Return (x, y) of the center of cell containing provided text 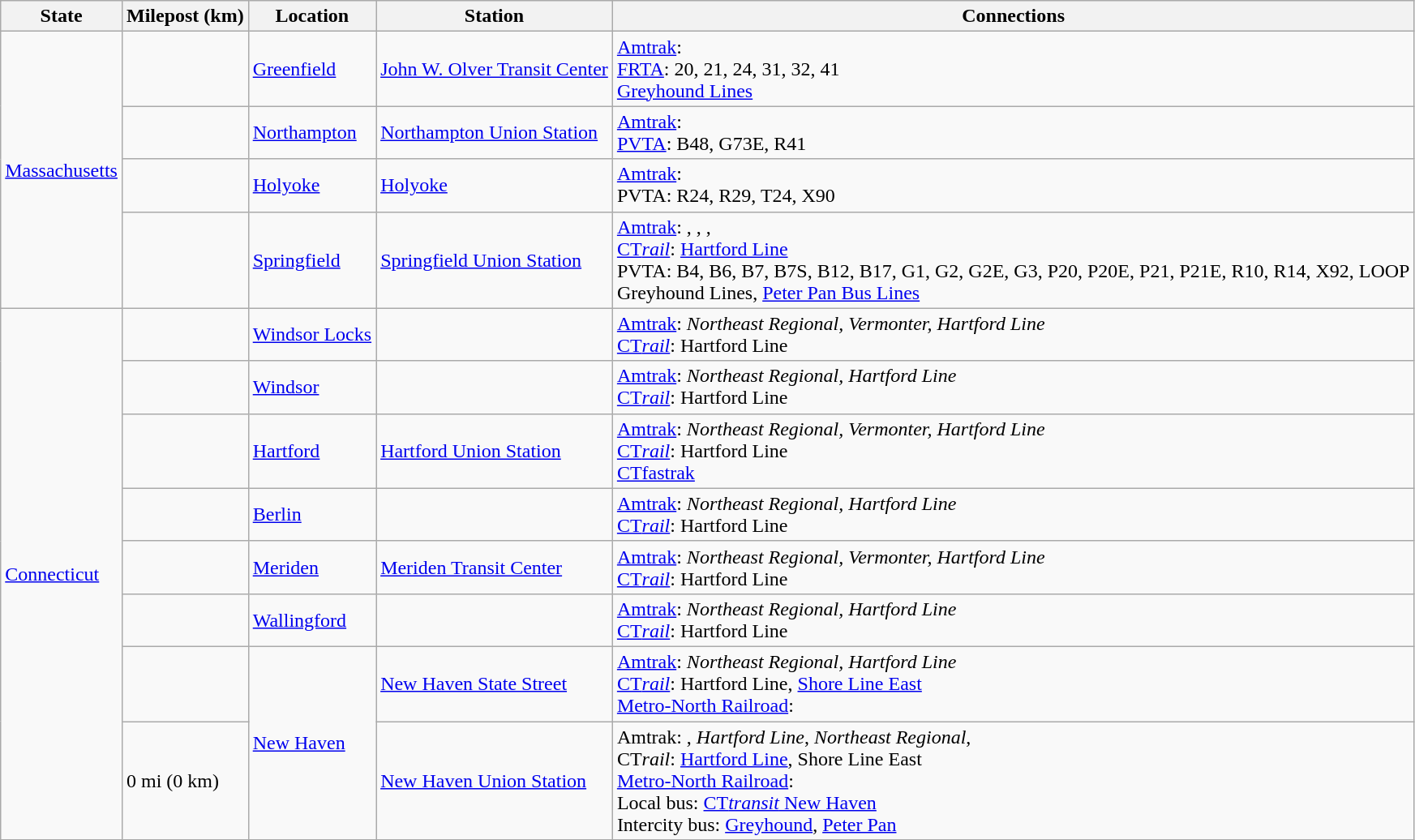
Connections (1014, 16)
Windsor Locks (311, 334)
Amtrak: FRTA: 20, 21, 24, 31, 32, 41 Greyhound Lines (1014, 69)
Springfield Union Station (495, 259)
Massachusetts (62, 170)
Amtrak: Northeast Regional, Hartford Line CTrail: Hartford Line, Shore Line East Metro-North Railroad: (1014, 684)
0 mi (0 km) (185, 781)
Berlin (311, 514)
Windsor (311, 388)
Northampton Union Station (495, 133)
Meriden Transit Center (495, 568)
John W. Olver Transit Center (495, 69)
Location (311, 16)
Meriden (311, 568)
Amtrak: Northeast Regional, Vermonter, Hartford Line CTrail: Hartford Line CTfastrak (1014, 451)
Springfield (311, 259)
Amtrak: PVTA: R24, R29, T24, X90 (1014, 185)
State (62, 16)
Greenfield (311, 69)
Hartford (311, 451)
Wallingford (311, 619)
Amtrak: PVTA: B48, G73E, R41 (1014, 133)
New Haven (311, 743)
Hartford Union Station (495, 451)
New Haven State Street (495, 684)
New Haven Union Station (495, 781)
Connecticut (62, 574)
Milepost (km) (185, 16)
Station (495, 16)
Northampton (311, 133)
